Search for the cell housing the specified text and yield its [x, y] center coordinate. 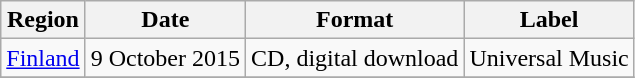
Universal Music [549, 58]
Format [355, 20]
Date [165, 20]
9 October 2015 [165, 58]
CD, digital download [355, 58]
Finland [43, 58]
Region [43, 20]
Label [549, 20]
